Search for the cell housing the specified text and yield its [x, y] center coordinate. 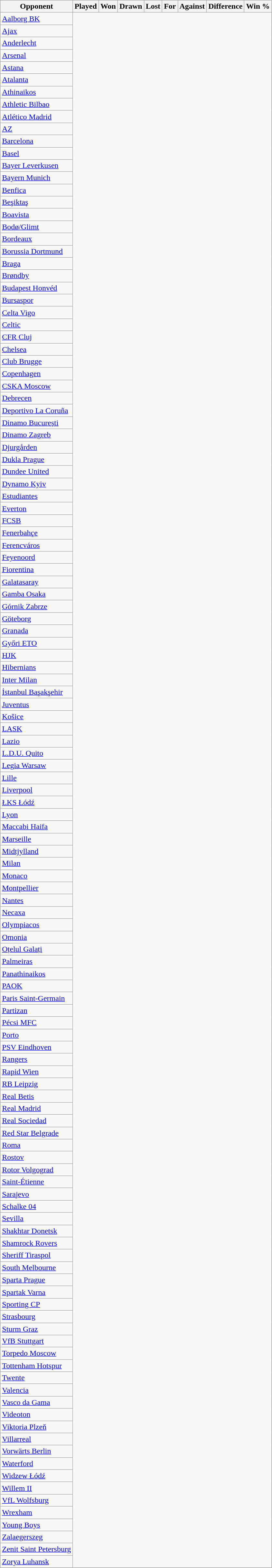
Zenit Saint Petersburg [37, 1549]
RB Leipzig [37, 1084]
Panathinaikos [37, 974]
Nantes [37, 900]
Borussia Dortmund [37, 251]
Basel [37, 153]
Olympiacos [37, 925]
Zorya Luhansk [37, 1562]
Necaxa [37, 912]
Tottenham Hotspur [37, 1366]
Ajax [37, 31]
PSV Eindhoven [37, 1047]
Real Madrid [37, 1108]
Played [86, 6]
Arsenal [37, 55]
Waterford [37, 1463]
For [170, 6]
İstanbul Başakşehir [37, 692]
Górnik Zabrze [37, 606]
Sarajevo [37, 1194]
Granada [37, 631]
HJK [37, 655]
Milan [37, 863]
Rapid Wien [37, 1072]
CSKA Moscow [37, 386]
Liverpool [37, 790]
Rotor Volgograd [37, 1170]
ŁKS Łódź [37, 802]
Rangers [37, 1059]
Ferencváros [37, 545]
Bayern Munich [37, 178]
Lille [37, 778]
Lyon [37, 815]
Gamba Osaka [37, 594]
Porto [37, 1035]
Bordeaux [37, 239]
Dinamo București [37, 423]
Won [108, 6]
Feyenoord [37, 558]
FCSB [37, 521]
Estudiantes [37, 496]
Strasbourg [37, 1316]
Bodø/Glimt [37, 227]
Sparta Prague [37, 1280]
AZ [37, 129]
Willem II [37, 1488]
Hibernians [37, 668]
Club Brugge [37, 362]
Marseille [37, 839]
Astana [37, 68]
Celta Vigo [37, 312]
Beşiktaş [37, 202]
Athletic Bilbao [37, 104]
Aalborg BK [37, 19]
South Melbourne [37, 1268]
Barcelona [37, 141]
Legia Warsaw [37, 766]
Spartak Varna [37, 1292]
Midtjylland [37, 851]
Vasco da Gama [37, 1402]
Copenhagen [37, 374]
Difference [225, 6]
Deportivo La Coruña [37, 410]
Real Betis [37, 1096]
Roma [37, 1145]
Viktoria Plzeň [37, 1427]
Debrecen [37, 398]
Celtic [37, 325]
VfB Stuttgart [37, 1341]
Inter Milan [37, 680]
Lazio [37, 741]
Athinaikos [37, 92]
Dynamo Kyiv [37, 484]
Paris Saint-Germain [37, 998]
Košice [37, 716]
Win % [258, 6]
Fenerbahçe [37, 533]
Göteborg [37, 619]
Benfica [37, 190]
Shakhtar Donetsk [37, 1231]
L.D.U. Quito [37, 753]
Drawn [131, 6]
Vorwärts Berlin [37, 1451]
Torpedo Moscow [37, 1353]
Brøndby [37, 276]
Oțelul Galați [37, 949]
Pécsi MFC [37, 1023]
Boavista [37, 215]
Atlético Madrid [37, 116]
Sturm Graz [37, 1329]
Monaco [37, 876]
Shamrock Rovers [37, 1243]
Lost [153, 6]
Sevilla [37, 1219]
Palmeiras [37, 962]
Villarreal [37, 1439]
Sheriff Tiraspol [37, 1255]
CFR Cluj [37, 337]
Montpellier [37, 888]
Chelsea [37, 349]
PAOK [37, 986]
Saint-Étienne [37, 1182]
Young Boys [37, 1525]
Maccabi Haifa [37, 827]
Galatasaray [37, 582]
VfL Wolfsburg [37, 1500]
Atalanta [37, 80]
Opponent [37, 6]
Dukla Prague [37, 459]
Budapest Honvéd [37, 288]
Juventus [37, 704]
Red Star Belgrade [37, 1133]
Győri ETO [37, 643]
Partizan [37, 1010]
Twente [37, 1378]
Wrexham [37, 1512]
Against [192, 6]
Videoton [37, 1415]
Sporting CP [37, 1304]
Real Sociedad [37, 1121]
Valencia [37, 1390]
Schalke 04 [37, 1206]
Rostov [37, 1158]
Fiorentina [37, 570]
LASK [37, 729]
Bursaspor [37, 300]
Bayer Leverkusen [37, 166]
Dinamo Zagreb [37, 435]
Widzew Łódź [37, 1476]
Omonia [37, 937]
Everton [37, 508]
Zalaegerszeg [37, 1537]
Anderlecht [37, 43]
Dundee United [37, 472]
Djurgården [37, 447]
Braga [37, 263]
